Identify which cell holds the provided text, then report its (X, Y) central coordinate. 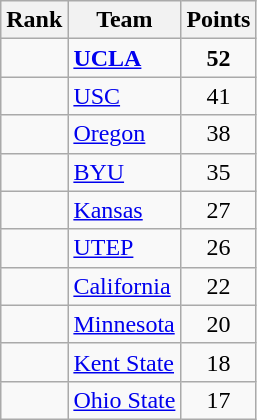
Kent State (124, 362)
17 (218, 400)
38 (218, 134)
Oregon (124, 134)
UCLA (124, 58)
BYU (124, 172)
18 (218, 362)
Team (124, 20)
35 (218, 172)
Kansas (124, 210)
Minnesota (124, 324)
26 (218, 248)
20 (218, 324)
Rank (34, 20)
27 (218, 210)
22 (218, 286)
USC (124, 96)
52 (218, 58)
Points (218, 20)
UTEP (124, 248)
California (124, 286)
Ohio State (124, 400)
41 (218, 96)
